Return the (X, Y) coordinate for the center point of the cell that contains the specified text.  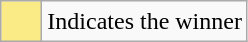
Indicates the winner (145, 22)
